Extract the [X, Y] coordinate from the center of the cell holding the provided text.  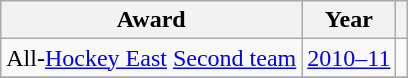
2010–11 [349, 58]
All-Hockey East Second team [152, 58]
Year [349, 20]
Award [152, 20]
